Detect which cell encompasses the target text, then output its [X, Y] center coordinate. 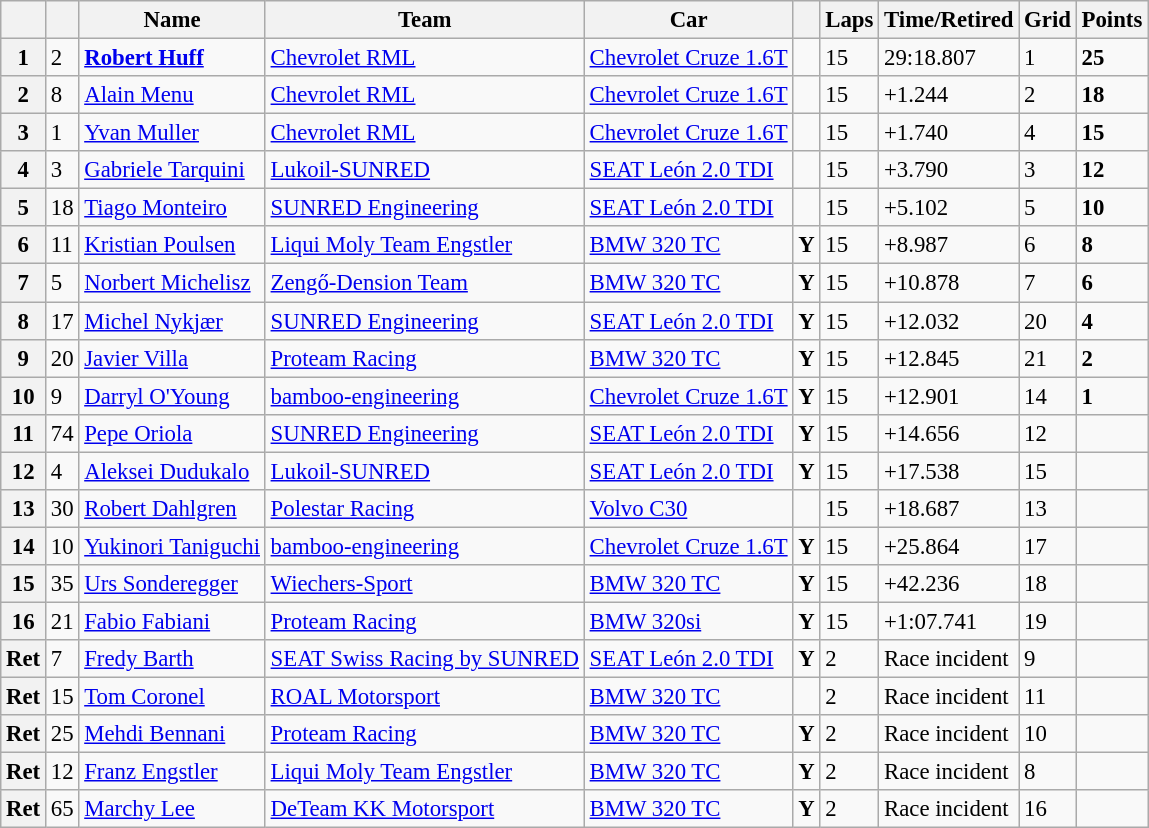
Laps [850, 20]
+8.987 [949, 245]
+14.656 [949, 433]
Name [172, 20]
29:18.807 [949, 58]
Marchy Lee [172, 809]
+25.864 [949, 546]
Car [688, 20]
+12.032 [949, 321]
Zengő-Dension Team [424, 283]
Aleksei Dudukalo [172, 471]
Javier Villa [172, 358]
SEAT Swiss Racing by SUNRED [424, 659]
Fredy Barth [172, 659]
Points [1112, 20]
Mehdi Bennani [172, 734]
+12.901 [949, 396]
30 [62, 509]
19 [1048, 621]
Gabriele Tarquini [172, 170]
74 [62, 433]
BMW 320si [688, 621]
Tiago Monteiro [172, 208]
Pepe Oriola [172, 433]
+10.878 [949, 283]
Yvan Muller [172, 133]
Time/Retired [949, 20]
Alain Menu [172, 95]
Polestar Racing [424, 509]
Michel Nykjær [172, 321]
Team [424, 20]
+1.740 [949, 133]
Wiechers-Sport [424, 584]
+18.687 [949, 509]
Urs Sonderegger [172, 584]
+1.244 [949, 95]
Grid [1048, 20]
Norbert Michelisz [172, 283]
+42.236 [949, 584]
Fabio Fabiani [172, 621]
Volvo C30 [688, 509]
+5.102 [949, 208]
Kristian Poulsen [172, 245]
ROAL Motorsport [424, 697]
+3.790 [949, 170]
65 [62, 809]
Darryl O'Young [172, 396]
Tom Coronel [172, 697]
Robert Huff [172, 58]
DeTeam KK Motorsport [424, 809]
Yukinori Taniguchi [172, 546]
+12.845 [949, 358]
Robert Dahlgren [172, 509]
+1:07.741 [949, 621]
35 [62, 584]
Franz Engstler [172, 772]
+17.538 [949, 471]
